Return the [X, Y] coordinate for the center point of the cell that contains the specified text.  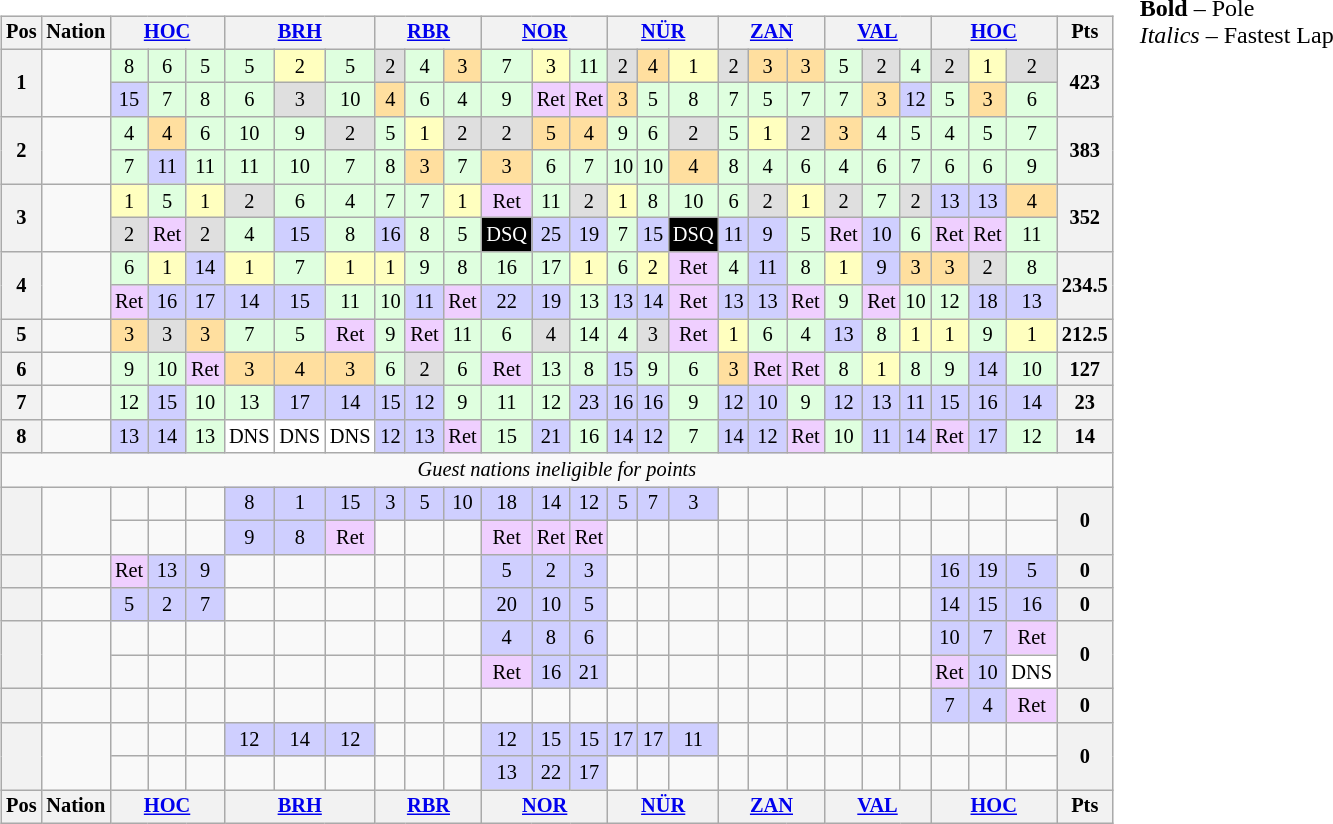
127 [1085, 369]
423 [1085, 82]
20 [506, 605]
212.5 [1085, 336]
Guest nations ineligible for points [556, 470]
25 [551, 235]
383 [1085, 150]
352 [1085, 218]
234.5 [1085, 284]
